Determine the (X, Y) coordinate at the center of the cell enclosing the given text.  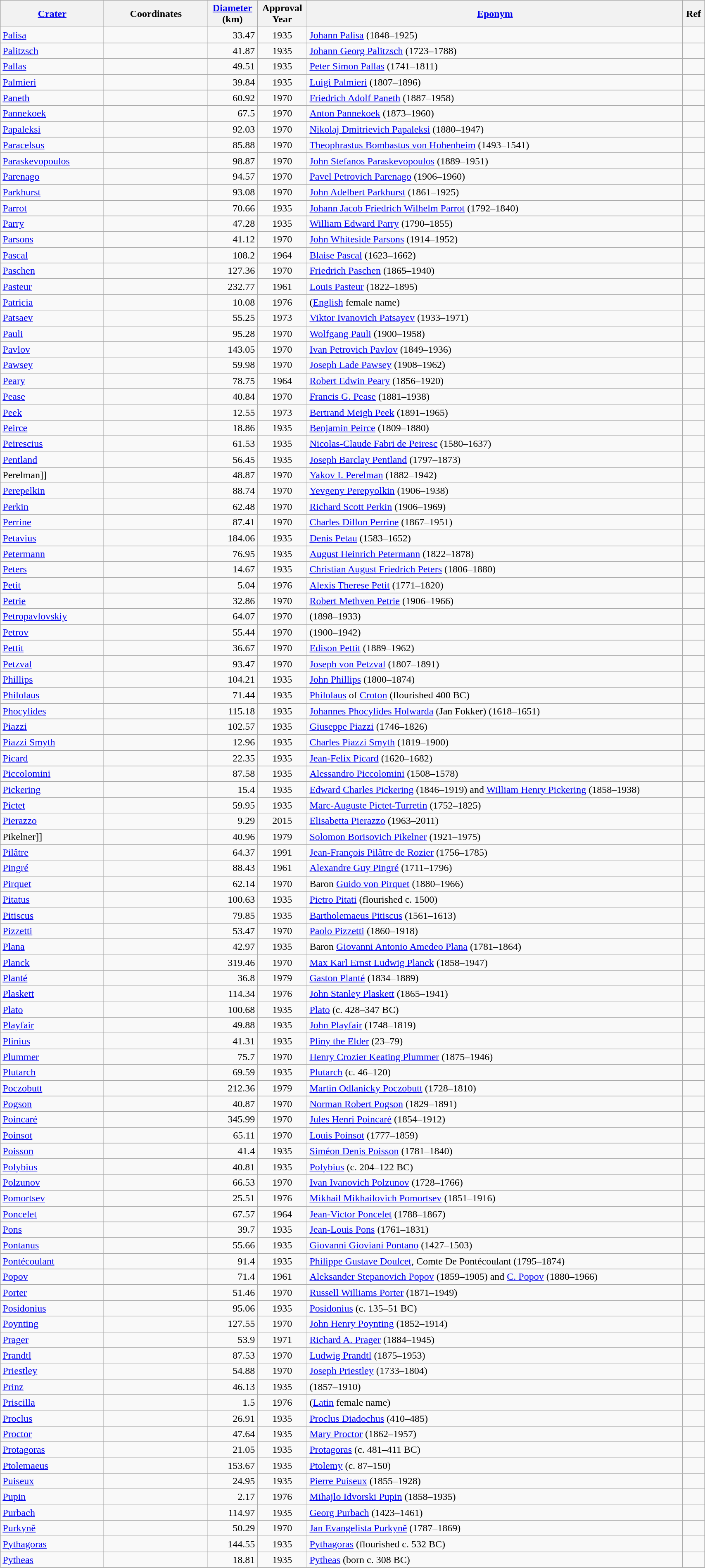
Palmieri (52, 82)
Diameter(km) (233, 14)
67.57 (233, 1214)
Jan Evangelista Purkyně (1787–1869) (495, 1528)
Plinius (52, 1041)
144.55 (233, 1544)
55.66 (233, 1245)
62.48 (233, 507)
39.7 (233, 1230)
76.95 (233, 554)
25.51 (233, 1198)
Giovanni Gioviani Pontano (1427–1503) (495, 1245)
232.77 (233, 287)
Joseph von Petzval (1807–1891) (495, 664)
Gaston Planté (1834–1889) (495, 978)
Plato (52, 1010)
Francis G. Pease (1881–1938) (495, 396)
Peek (52, 412)
John Playfair (1748–1819) (495, 1025)
Robert Edwin Peary (1856–1920) (495, 381)
100.63 (233, 899)
Pogson (52, 1104)
Pavel Petrovich Parenago (1906–1960) (495, 176)
55.25 (233, 318)
60.92 (233, 98)
Joseph Priestley (1733–1804) (495, 1371)
21.05 (233, 1449)
Prandtl (52, 1355)
127.55 (233, 1324)
5.04 (233, 585)
Proclus Diadochus (410–485) (495, 1418)
Phillips (52, 679)
104.21 (233, 679)
Russell Williams Porter (1871–1949) (495, 1293)
41.87 (233, 51)
93.47 (233, 664)
Charles Piazzi Smyth (1819–1900) (495, 742)
79.85 (233, 915)
Friedrich Paschen (1865–1940) (495, 271)
Posidonius (52, 1308)
Richard Scott Perkin (1906–1969) (495, 507)
Peters (52, 569)
Petavius (52, 538)
Charles Dillon Perrine (1867–1951) (495, 522)
1.5 (233, 1402)
Pease (52, 396)
Pontécoulant (52, 1261)
Perelman]] (52, 475)
53.9 (233, 1340)
Pictet (52, 805)
49.88 (233, 1025)
Petzval (52, 664)
85.88 (233, 145)
Piazzi Smyth (52, 742)
Ptolemaeus (52, 1466)
Pickering (52, 790)
114.97 (233, 1513)
Pettit (52, 648)
Pentland (52, 460)
Norman Robert Pogson (1829–1891) (495, 1104)
212.36 (233, 1088)
Edward Charles Pickering (1846–1919) and William Henry Pickering (1858–1938) (495, 790)
46.13 (233, 1387)
Mihajlo Idvorski Pupin (1858–1935) (495, 1497)
Eponym (495, 14)
115.18 (233, 711)
Johann Jacob Friedrich Wilhelm Parrot (1792–1840) (495, 208)
Pasteur (52, 287)
Christian August Friedrich Peters (1806–1880) (495, 569)
Porter (52, 1293)
87.58 (233, 774)
Baron Giovanni Antonio Amedeo Plana (1781–1864) (495, 946)
Pallas (52, 66)
41.31 (233, 1041)
Pythagoras (flourished c. 532 BC) (495, 1544)
Richard A. Prager (1884–1945) (495, 1340)
54.88 (233, 1371)
Parrot (52, 208)
Patsaev (52, 318)
Perkin (52, 507)
Prager (52, 1340)
Benjamin Peirce (1809–1880) (495, 428)
95.06 (233, 1308)
51.46 (233, 1293)
Poczobutt (52, 1088)
(1857–1910) (495, 1387)
Pirquet (52, 884)
Plutarch (c. 46–120) (495, 1072)
Theophrastus Bombastus von Hohenheim (1493–1541) (495, 145)
143.05 (233, 349)
Petermann (52, 554)
Mikhail Mikhailovich Pomortsev (1851–1916) (495, 1198)
Palisa (52, 35)
Paraskevopoulos (52, 161)
Jean-François Pilâtre de Rozier (1756–1785) (495, 852)
Paschen (52, 271)
75.7 (233, 1057)
10.08 (233, 302)
John Stefanos Paraskevopoulos (1889–1951) (495, 161)
49.51 (233, 66)
Blaise Pascal (1623–1662) (495, 255)
41.4 (233, 1151)
Pliny the Elder (23–79) (495, 1041)
50.29 (233, 1528)
Ivan Petrovich Pavlov (1849–1936) (495, 349)
93.08 (233, 192)
John Whiteside Parsons (1914–1952) (495, 240)
Paolo Pizzetti (1860–1918) (495, 931)
Petit (52, 585)
12.96 (233, 742)
Plana (52, 946)
Pythagoras (52, 1544)
Nikolaj Dmitrievich Papaleksi (1880–1947) (495, 129)
Plummer (52, 1057)
Patricia (52, 302)
61.53 (233, 444)
40.81 (233, 1167)
Pomortsev (52, 1198)
Marc-Auguste Pictet-Turretin (1752–1825) (495, 805)
Papaleksi (52, 129)
Pikelner]] (52, 837)
59.98 (233, 365)
Henry Crozier Keating Plummer (1875–1946) (495, 1057)
William Edward Parry (1790–1855) (495, 224)
Pauli (52, 334)
Pytheas (born c. 308 BC) (495, 1560)
Petrie (52, 601)
Perrine (52, 522)
40.84 (233, 396)
319.46 (233, 963)
95.28 (233, 334)
59.95 (233, 805)
Jean-Felix Picard (1620–1682) (495, 758)
Louis Poinsot (1777–1859) (495, 1135)
(English female name) (495, 302)
1991 (282, 852)
Pons (52, 1230)
33.47 (233, 35)
Perepelkin (52, 491)
2.17 (233, 1497)
88.43 (233, 868)
Ref (694, 14)
2015 (282, 821)
Robert Methven Petrie (1906–1966) (495, 601)
Poincaré (52, 1120)
Edison Pettit (1889–1962) (495, 648)
Giuseppe Piazzi (1746–1826) (495, 727)
65.11 (233, 1135)
127.36 (233, 271)
Palitzsch (52, 51)
Yakov I. Perelman (1882–1942) (495, 475)
67.5 (233, 114)
Picard (52, 758)
94.57 (233, 176)
Baron Guido von Pirquet (1880–1966) (495, 884)
Piccolomini (52, 774)
Johann Georg Palitzsch (1723–1788) (495, 51)
Elisabetta Pierazzo (1963–2011) (495, 821)
Petropavlovskiy (52, 617)
Parry (52, 224)
Pontanus (52, 1245)
14.67 (233, 569)
Posidonius (c. 135–51 BC) (495, 1308)
Martin Odlanicky Poczobutt (1728–1810) (495, 1088)
102.57 (233, 727)
Plutarch (52, 1072)
Viktor Ivanovich Patsayev (1933–1971) (495, 318)
Jean-Victor Poncelet (1788–1867) (495, 1214)
Coordinates (156, 14)
Purkyně (52, 1528)
Jean-Louis Pons (1761–1831) (495, 1230)
(1898–1933) (495, 617)
71.44 (233, 695)
Jules Henri Poincaré (1854–1912) (495, 1120)
Puiseux (52, 1481)
15.4 (233, 790)
Pitiscus (52, 915)
36.67 (233, 648)
Anton Pannekoek (1873–1960) (495, 114)
9.29 (233, 821)
47.64 (233, 1434)
Philolaus of Croton (flourished 400 BC) (495, 695)
Poynting (52, 1324)
Pavlov (52, 349)
41.12 (233, 240)
70.66 (233, 208)
Philolaus (52, 695)
Parkhurst (52, 192)
John Adelbert Parkhurst (1861–1925) (495, 192)
Pierre Puiseux (1855–1928) (495, 1481)
12.55 (233, 412)
69.59 (233, 1072)
Pietro Pitati (flourished c. 1500) (495, 899)
Max Karl Ernst Ludwig Planck (1858–1947) (495, 963)
Plaskett (52, 994)
Denis Petau (1583–1652) (495, 538)
Pierazzo (52, 821)
John Henry Poynting (1852–1914) (495, 1324)
Joseph Barclay Pentland (1797–1873) (495, 460)
Protagoras (c. 481–411 BC) (495, 1449)
40.96 (233, 837)
John Stanley Plaskett (1865–1941) (495, 994)
Piazzi (52, 727)
91.4 (233, 1261)
Philippe Gustave Doulcet, Comte De Pontécoulant (1795–1874) (495, 1261)
108.2 (233, 255)
55.44 (233, 632)
92.03 (233, 129)
26.91 (233, 1418)
Solomon Borisovich Pikelner (1921–1975) (495, 837)
Nicolas-Claude Fabri de Peiresc (1580–1637) (495, 444)
Ptolemy (c. 87–150) (495, 1466)
Crater (52, 14)
Poncelet (52, 1214)
36.8 (233, 978)
87.53 (233, 1355)
Pupin (52, 1497)
Proctor (52, 1434)
Joseph Lade Pawsey (1908–1962) (495, 365)
64.07 (233, 617)
Louis Pasteur (1822–1895) (495, 287)
August Heinrich Petermann (1822–1878) (495, 554)
Pitatus (52, 899)
Peirce (52, 428)
62.14 (233, 884)
Pawsey (52, 365)
Pilâtre (52, 852)
Priscilla (52, 1402)
18.81 (233, 1560)
Pizzetti (52, 931)
184.06 (233, 538)
Parenago (52, 176)
Priestley (52, 1371)
87.41 (233, 522)
Alessandro Piccolomini (1508–1578) (495, 774)
Pytheas (52, 1560)
Siméon Denis Poisson (1781–1840) (495, 1151)
18.86 (233, 428)
Planck (52, 963)
32.86 (233, 601)
John Phillips (1800–1874) (495, 679)
88.74 (233, 491)
(1900–1942) (495, 632)
Polybius (c. 204–122 BC) (495, 1167)
71.4 (233, 1277)
Ludwig Prandtl (1875–1953) (495, 1355)
Pascal (52, 255)
Plato (c. 428–347 BC) (495, 1010)
114.34 (233, 994)
Paracelsus (52, 145)
66.53 (233, 1182)
Playfair (52, 1025)
Johann Palisa (1848–1925) (495, 35)
Paneth (52, 98)
Peirescius (52, 444)
Alexis Therese Petit (1771–1820) (495, 585)
Alexandre Guy Pingré (1711–1796) (495, 868)
1971 (282, 1340)
345.99 (233, 1120)
Proclus (52, 1418)
Wolfgang Pauli (1900–1958) (495, 334)
42.97 (233, 946)
ApprovalYear (282, 14)
56.45 (233, 460)
Poinsot (52, 1135)
153.67 (233, 1466)
(Latin female name) (495, 1402)
98.87 (233, 161)
Luigi Palmieri (1807–1896) (495, 82)
Pannekoek (52, 114)
Petrov (52, 632)
Popov (52, 1277)
Prinz (52, 1387)
Aleksander Stepanovich Popov (1859–1905) and C. Popov (1880–1966) (495, 1277)
Mary Proctor (1862–1957) (495, 1434)
Bertrand Meigh Peek (1891–1965) (495, 412)
Phocylides (52, 711)
Planté (52, 978)
Friedrich Adolf Paneth (1887–1958) (495, 98)
Johannes Phocylides Holwarda (Jan Fokker) (1618–1651) (495, 711)
Poisson (52, 1151)
Pingré (52, 868)
53.47 (233, 931)
Purbach (52, 1513)
100.68 (233, 1010)
Polzunov (52, 1182)
Bartholemaeus Pitiscus (1561–1613) (495, 915)
Peary (52, 381)
Polybius (52, 1167)
22.35 (233, 758)
Peter Simon Pallas (1741–1811) (495, 66)
Yevgeny Perepyolkin (1906–1938) (495, 491)
64.37 (233, 852)
48.87 (233, 475)
Protagoras (52, 1449)
78.75 (233, 381)
39.84 (233, 82)
40.87 (233, 1104)
24.95 (233, 1481)
47.28 (233, 224)
Parsons (52, 240)
Ivan Ivanovich Polzunov (1728–1766) (495, 1182)
Georg Purbach (1423–1461) (495, 1513)
